Extract the (x, y) coordinate from the center of the cell holding the provided text.  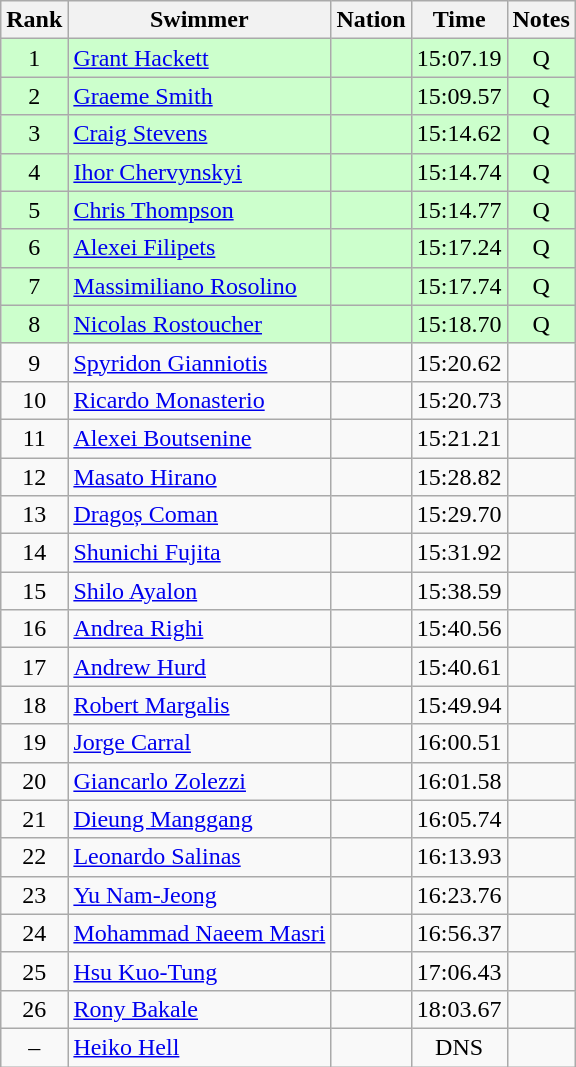
18 (34, 705)
Nicolas Rostoucher (200, 324)
17 (34, 667)
22 (34, 857)
16:05.74 (459, 819)
15:17.74 (459, 286)
15:18.70 (459, 324)
15:20.73 (459, 400)
Alexei Filipets (200, 248)
15:28.82 (459, 477)
DNS (459, 1047)
15:14.74 (459, 172)
16:13.93 (459, 857)
15:31.92 (459, 553)
15:40.56 (459, 629)
Shunichi Fujita (200, 553)
16 (34, 629)
8 (34, 324)
Masato Hirano (200, 477)
Leonardo Salinas (200, 857)
23 (34, 895)
Alexei Boutsenine (200, 438)
15:29.70 (459, 515)
3 (34, 134)
15:40.61 (459, 667)
Rank (34, 20)
9 (34, 362)
Shilo Ayalon (200, 591)
10 (34, 400)
26 (34, 1009)
19 (34, 743)
15:49.94 (459, 705)
Chris Thompson (200, 210)
15 (34, 591)
7 (34, 286)
20 (34, 781)
17:06.43 (459, 971)
12 (34, 477)
16:00.51 (459, 743)
Notes (541, 20)
Grant Hackett (200, 58)
Ricardo Monasterio (200, 400)
Mohammad Naeem Masri (200, 933)
16:23.76 (459, 895)
Dragoș Coman (200, 515)
15:38.59 (459, 591)
15:14.62 (459, 134)
Massimiliano Rosolino (200, 286)
14 (34, 553)
15:14.77 (459, 210)
Nation (371, 20)
15:21.21 (459, 438)
Hsu Kuo-Tung (200, 971)
13 (34, 515)
Ihor Chervynskyi (200, 172)
6 (34, 248)
Spyridon Gianniotis (200, 362)
18:03.67 (459, 1009)
15:07.19 (459, 58)
Jorge Carral (200, 743)
25 (34, 971)
Yu Nam-Jeong (200, 895)
– (34, 1047)
Rony Bakale (200, 1009)
15:17.24 (459, 248)
Time (459, 20)
Craig Stevens (200, 134)
21 (34, 819)
Robert Margalis (200, 705)
15:20.62 (459, 362)
15:09.57 (459, 96)
2 (34, 96)
24 (34, 933)
Giancarlo Zolezzi (200, 781)
1 (34, 58)
5 (34, 210)
Heiko Hell (200, 1047)
Andrea Righi (200, 629)
Graeme Smith (200, 96)
11 (34, 438)
Dieung Manggang (200, 819)
Andrew Hurd (200, 667)
Swimmer (200, 20)
16:01.58 (459, 781)
16:56.37 (459, 933)
4 (34, 172)
